Extract the [X, Y] coordinate from the center of the cell holding the provided text.  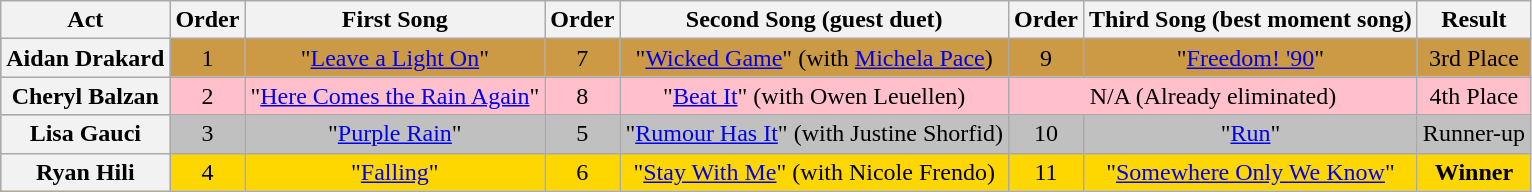
8 [582, 96]
First Song [395, 20]
10 [1046, 134]
2 [208, 96]
"Freedom! '90" [1251, 58]
"Here Comes the Rain Again" [395, 96]
7 [582, 58]
Cheryl Balzan [86, 96]
6 [582, 172]
Act [86, 20]
"Wicked Game" (with Michela Pace) [814, 58]
"Somewhere Only We Know" [1251, 172]
1 [208, 58]
"Run" [1251, 134]
Runner-up [1474, 134]
9 [1046, 58]
Second Song (guest duet) [814, 20]
4 [208, 172]
"Leave a Light On" [395, 58]
"Beat It" (with Owen Leuellen) [814, 96]
11 [1046, 172]
5 [582, 134]
Result [1474, 20]
Third Song (best moment song) [1251, 20]
Winner [1474, 172]
Aidan Drakard [86, 58]
3rd Place [1474, 58]
"Stay With Me" (with Nicole Frendo) [814, 172]
Ryan Hili [86, 172]
N/A (Already eliminated) [1214, 96]
"Falling" [395, 172]
3 [208, 134]
4th Place [1474, 96]
Lisa Gauci [86, 134]
"Rumour Has It" (with Justine Shorfid) [814, 134]
"Purple Rain" [395, 134]
